Return the (X, Y) coordinate for the center point of the cell that contains the specified text.  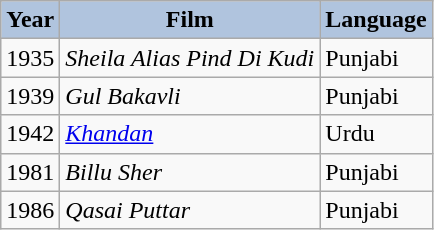
Sheila Alias Pind Di Kudi (190, 58)
1986 (30, 210)
Urdu (376, 134)
Billu Sher (190, 172)
Language (376, 20)
Gul Bakavli (190, 96)
1942 (30, 134)
Year (30, 20)
1981 (30, 172)
1939 (30, 96)
Khandan (190, 134)
Qasai Puttar (190, 210)
1935 (30, 58)
Film (190, 20)
